Extract the [x, y] coordinate from the center of the cell holding the provided text.  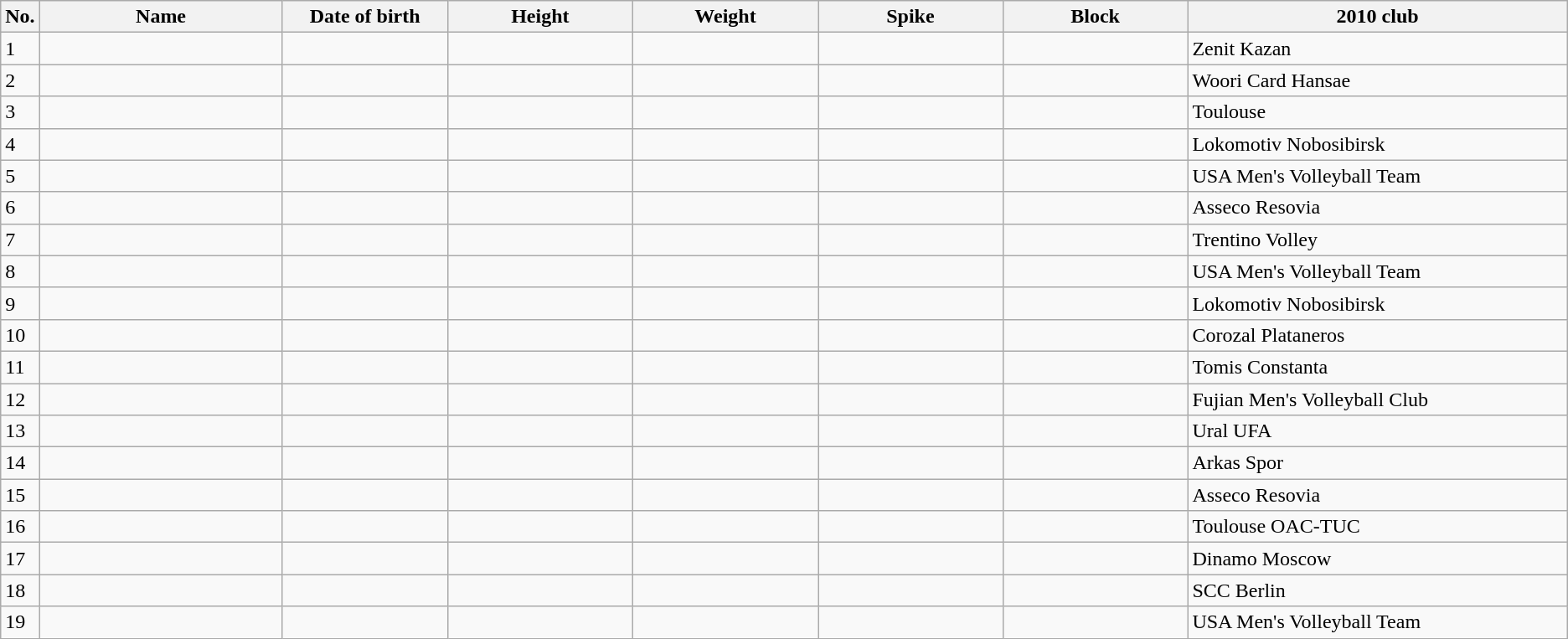
Arkas Spor [1377, 463]
7 [20, 240]
Tomis Constanta [1377, 367]
Toulouse [1377, 112]
16 [20, 527]
18 [20, 590]
Woori Card Hansae [1377, 80]
Date of birth [365, 17]
15 [20, 495]
Weight [725, 17]
Trentino Volley [1377, 240]
Ural UFA [1377, 431]
1 [20, 49]
5 [20, 176]
6 [20, 208]
Corozal Plataneros [1377, 335]
No. [20, 17]
9 [20, 303]
Fujian Men's Volleyball Club [1377, 399]
SCC Berlin [1377, 590]
Block [1096, 17]
Spike [911, 17]
10 [20, 335]
Name [161, 17]
2 [20, 80]
8 [20, 271]
Toulouse OAC-TUC [1377, 527]
12 [20, 399]
3 [20, 112]
4 [20, 144]
2010 club [1377, 17]
19 [20, 622]
Zenit Kazan [1377, 49]
Dinamo Moscow [1377, 559]
13 [20, 431]
Height [539, 17]
11 [20, 367]
17 [20, 559]
14 [20, 463]
